Scan for the cell matching the given text and deliver its [x, y] coordinate at center. 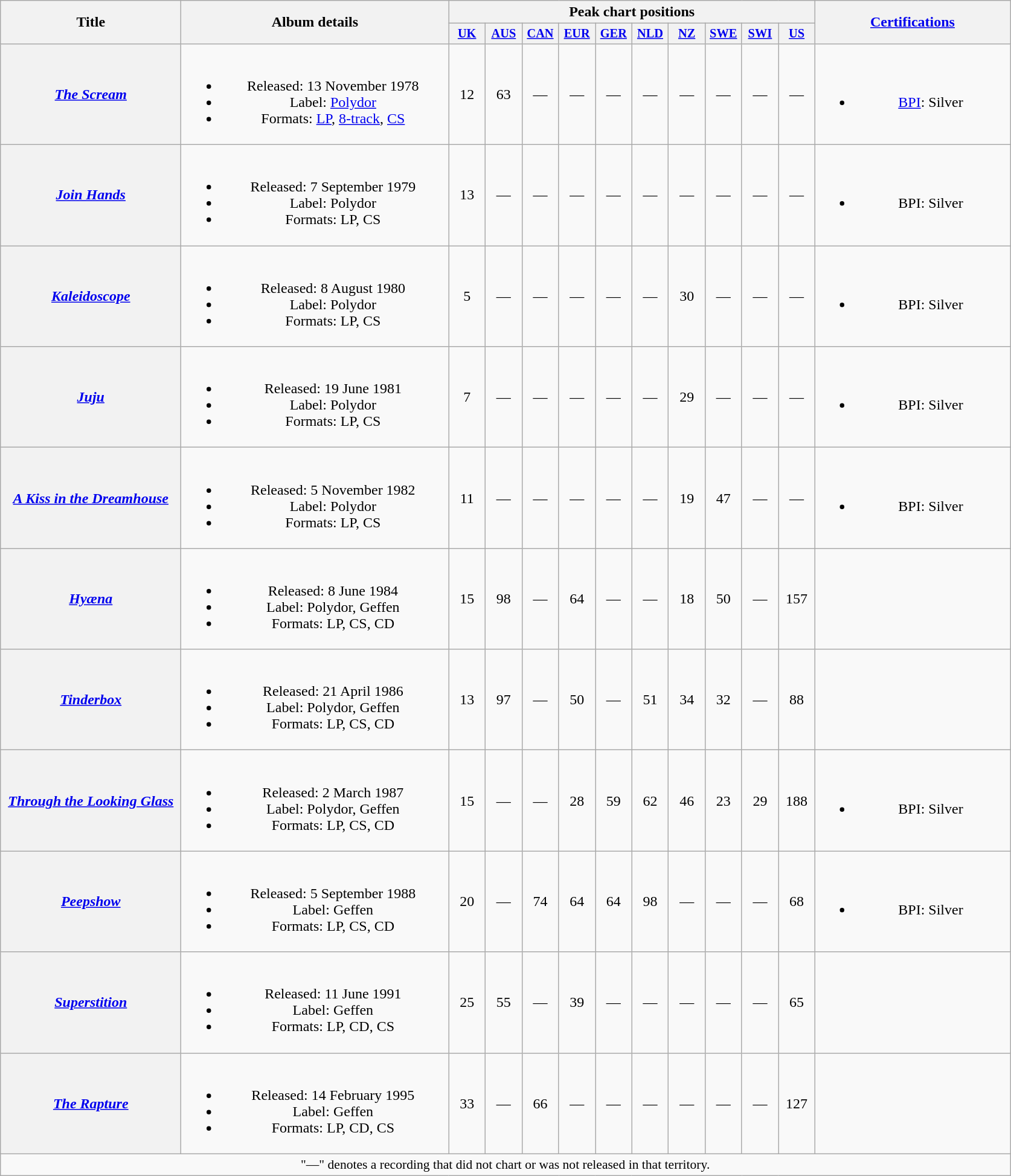
SWI [760, 34]
23 [724, 801]
65 [797, 1003]
Released: 5 November 1982Label: PolydorFormats: LP, CS [315, 498]
GER [614, 34]
66 [540, 1103]
The Rapture [91, 1103]
39 [577, 1003]
63 [504, 94]
Kaleidoscope [91, 296]
A Kiss in the Dreamhouse [91, 498]
Released: 19 June 1981Label: PolydorFormats: LP, CS [315, 397]
46 [687, 801]
19 [687, 498]
51 [650, 699]
Juju [91, 397]
EUR [577, 34]
18 [687, 599]
74 [540, 901]
Certifications [912, 22]
11 [467, 498]
32 [724, 699]
20 [467, 901]
Peepshow [91, 901]
12 [467, 94]
Released: 8 August 1980Label: PolydorFormats: LP, CS [315, 296]
Released: 5 September 1988Label: GeffenFormats: LP, CS, CD [315, 901]
Join Hands [91, 196]
Peak chart positions [632, 12]
28 [577, 801]
Album details [315, 22]
AUS [504, 34]
68 [797, 901]
NZ [687, 34]
Hyæna [91, 599]
Released: 11 June 1991Label: GeffenFormats: LP, CD, CS [315, 1003]
59 [614, 801]
97 [504, 699]
CAN [540, 34]
NLD [650, 34]
47 [724, 498]
SWE [724, 34]
34 [687, 699]
Released: 21 April 1986Label: Polydor, GeffenFormats: LP, CS, CD [315, 699]
33 [467, 1103]
US [797, 34]
Superstition [91, 1003]
7 [467, 397]
Tinderbox [91, 699]
UK [467, 34]
5 [467, 296]
Released: 7 September 1979Label: PolydorFormats: LP, CS [315, 196]
Released: 13 November 1978Label: PolydorFormats: LP, 8-track, CS [315, 94]
188 [797, 801]
"—" denotes a recording that did not chart or was not released in that territory. [505, 1165]
Released: 2 March 1987Label: Polydor, GeffenFormats: LP, CS, CD [315, 801]
62 [650, 801]
127 [797, 1103]
30 [687, 296]
88 [797, 699]
25 [467, 1003]
The Scream [91, 94]
Released: 14 February 1995Label: GeffenFormats: LP, CD, CS [315, 1103]
Title [91, 22]
55 [504, 1003]
157 [797, 599]
Through the Looking Glass [91, 801]
Released: 8 June 1984Label: Polydor, GeffenFormats: LP, CS, CD [315, 599]
